Provide the [x, y] coordinate of the cell's center where the given text is located.  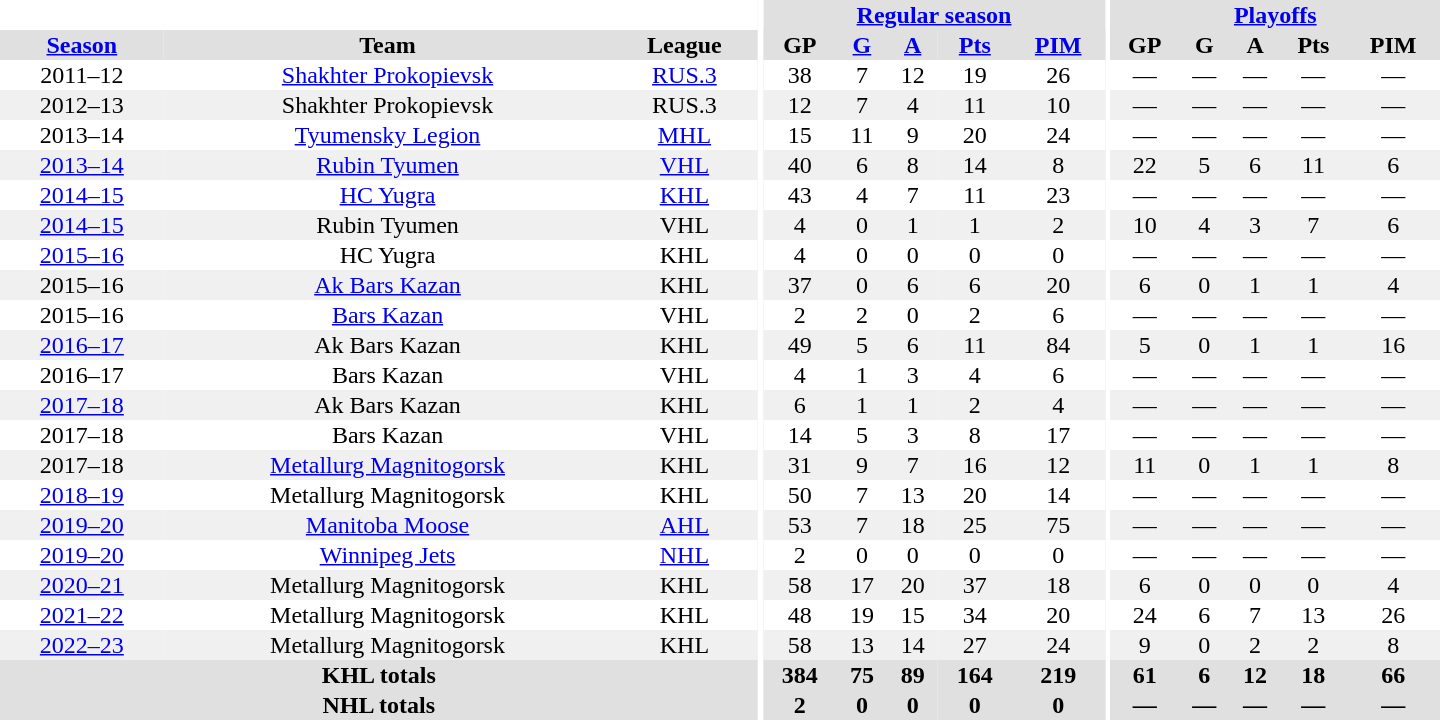
61 [1145, 675]
Season [82, 45]
2012–13 [82, 105]
25 [974, 525]
38 [800, 75]
Tyumensky Legion [388, 135]
Manitoba Moose [388, 525]
2022–23 [82, 645]
40 [800, 165]
164 [974, 675]
MHL [684, 135]
Winnipeg Jets [388, 555]
34 [974, 615]
49 [800, 345]
23 [1058, 195]
22 [1145, 165]
384 [800, 675]
31 [800, 465]
89 [912, 675]
2011–12 [82, 75]
KHL totals [379, 675]
84 [1058, 345]
27 [974, 645]
2020–21 [82, 585]
League [684, 45]
Team [388, 45]
53 [800, 525]
NHL totals [379, 705]
48 [800, 615]
2021–22 [82, 615]
NHL [684, 555]
50 [800, 495]
Regular season [934, 15]
66 [1393, 675]
219 [1058, 675]
AHL [684, 525]
Playoffs [1276, 15]
2018–19 [82, 495]
43 [800, 195]
